Search for the cell housing the specified text and yield its (x, y) center coordinate. 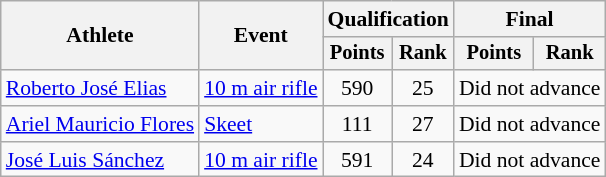
590 (358, 88)
27 (423, 124)
Ariel Mauricio Flores (100, 124)
Skeet (260, 124)
Roberto José Elias (100, 88)
Event (260, 36)
Qualification (388, 19)
10 m air rifle (260, 88)
Final (530, 19)
111 (358, 124)
25 (423, 88)
Athlete (100, 36)
